Identify which cell holds the provided text, then report its [X, Y] central coordinate. 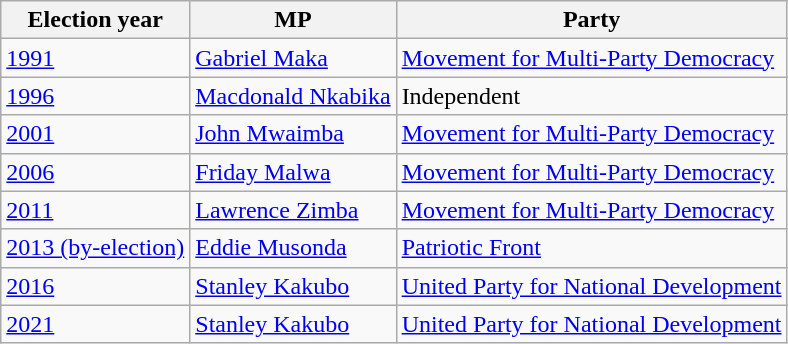
1996 [96, 96]
Lawrence Zimba [293, 210]
2016 [96, 286]
Independent [592, 96]
Macdonald Nkabika [293, 96]
John Mwaimba [293, 134]
Eddie Musonda [293, 248]
2001 [96, 134]
2011 [96, 210]
2013 (by-election) [96, 248]
MP [293, 20]
Patriotic Front [592, 248]
2006 [96, 172]
Election year [96, 20]
Friday Malwa [293, 172]
Gabriel Maka [293, 58]
2021 [96, 324]
1991 [96, 58]
Party [592, 20]
